Return [X, Y] of the center of cell containing provided text 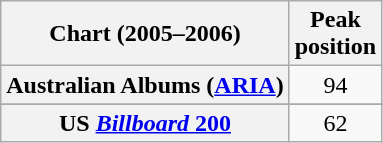
62 [335, 123]
US Billboard 200 [145, 123]
Australian Albums (ARIA) [145, 85]
94 [335, 85]
Chart (2005–2006) [145, 34]
Peakposition [335, 34]
